Extract the (X, Y) coordinate from the center of the cell holding the provided text.  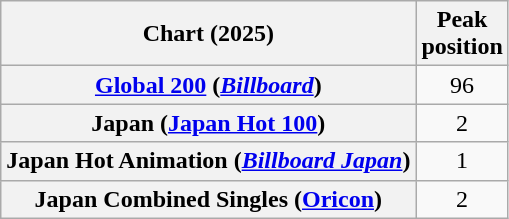
Chart (2025) (208, 34)
Japan Combined Singles (Oricon) (208, 199)
Global 200 (Billboard) (208, 85)
Peakposition (462, 34)
Japan (Japan Hot 100) (208, 123)
Japan Hot Animation (Billboard Japan) (208, 161)
1 (462, 161)
96 (462, 85)
